From the cell containing the given text, extract its center point as (X, Y) coordinate. 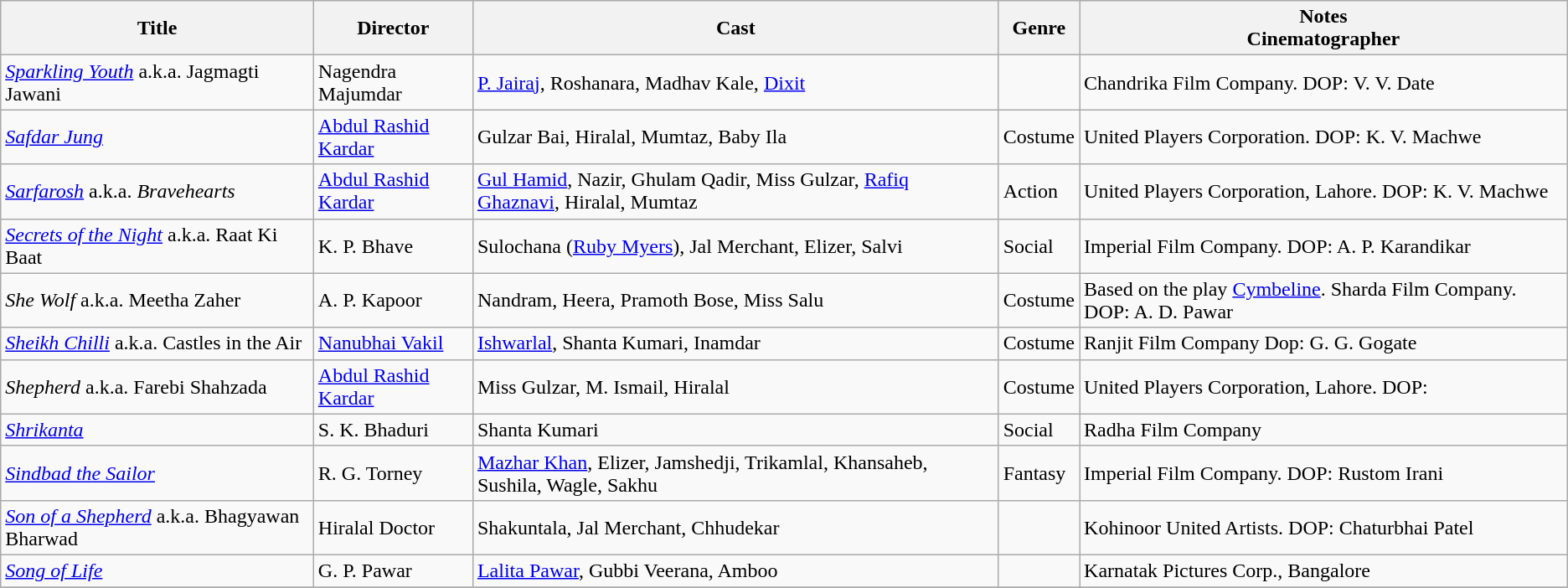
Nandram, Heera, Pramoth Bose, Miss Salu (735, 300)
Lalita Pawar, Gubbi Veerana, Amboo (735, 570)
Imperial Film Company. DOP: A. P. Karandikar (1323, 246)
P. Jairaj, Roshanara, Madhav Kale, Dixit (735, 82)
Action (1039, 191)
Secrets of the Night a.k.a. Raat Ki Baat (157, 246)
Nagendra Majumdar (393, 82)
United Players Corporation. DOP: K. V. Machwe (1323, 137)
Radha Film Company (1323, 430)
Sheikh Chilli a.k.a. Castles in the Air (157, 343)
NotesCinematographer (1323, 28)
K. P. Bhave (393, 246)
Chandrika Film Company. DOP: V. V. Date (1323, 82)
Based on the play Cymbeline. Sharda Film Company. DOP: A. D. Pawar (1323, 300)
S. K. Bhaduri (393, 430)
Ishwarlal, Shanta Kumari, Inamdar (735, 343)
Hiralal Doctor (393, 528)
Sindbad the Sailor (157, 472)
Director (393, 28)
Title (157, 28)
Shanta Kumari (735, 430)
Sulochana (Ruby Myers), Jal Merchant, Elizer, Salvi (735, 246)
United Players Corporation, Lahore. DOP: (1323, 387)
Shepherd a.k.a. Farebi Shahzada (157, 387)
Shrikanta (157, 430)
Gul Hamid, Nazir, Ghulam Qadir, Miss Gulzar, Rafiq Ghaznavi, Hiralal, Mumtaz (735, 191)
Ranjit Film Company Dop: G. G. Gogate (1323, 343)
Song of Life (157, 570)
United Players Corporation, Lahore. DOP: K. V. Machwe (1323, 191)
Fantasy (1039, 472)
Son of a Shepherd a.k.a. Bhagyawan Bharwad (157, 528)
Nanubhai Vakil (393, 343)
A. P. Kapoor (393, 300)
Shakuntala, Jal Merchant, Chhudekar (735, 528)
G. P. Pawar (393, 570)
Gulzar Bai, Hiralal, Mumtaz, Baby Ila (735, 137)
Genre (1039, 28)
Sarfarosh a.k.a. Bravehearts (157, 191)
Miss Gulzar, M. Ismail, Hiralal (735, 387)
Karnatak Pictures Corp., Bangalore (1323, 570)
R. G. Torney (393, 472)
Cast (735, 28)
Mazhar Khan, Elizer, Jamshedji, Trikamlal, Khansaheb, Sushila, Wagle, Sakhu (735, 472)
Sparkling Youth a.k.a. Jagmagti Jawani (157, 82)
Imperial Film Company. DOP: Rustom Irani (1323, 472)
She Wolf a.k.a. Meetha Zaher (157, 300)
Safdar Jung (157, 137)
Kohinoor United Artists. DOP: Chaturbhai Patel (1323, 528)
